Output the [X, Y] coordinate of the center of the cell containing the given text.  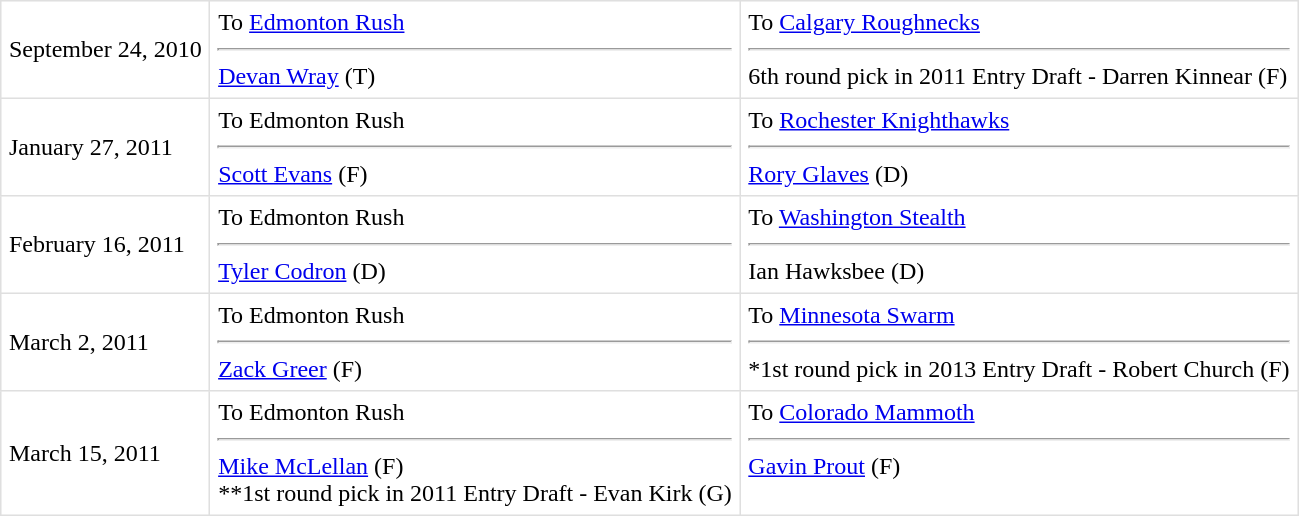
To Edmonton Rush Tyler Codron (D) [475, 245]
To Washington Stealth Ian Hawksbee (D) [1019, 245]
March 2, 2011 [106, 342]
To Edmonton Rush Mike McLellan (F) **1st round pick in 2011 Entry Draft - Evan Kirk (G) [475, 453]
January 27, 2011 [106, 147]
To Edmonton Rush Scott Evans (F) [475, 147]
To Edmonton Rush Devan Wray (T) [475, 50]
To Colorado Mammoth Gavin Prout (F) [1019, 453]
To Rochester Knighthawks Rory Glaves (D) [1019, 147]
September 24, 2010 [106, 50]
To Edmonton Rush Zack Greer (F) [475, 342]
March 15, 2011 [106, 453]
February 16, 2011 [106, 245]
To Minnesota Swarm *1st round pick in 2013 Entry Draft - Robert Church (F) [1019, 342]
To Calgary Roughnecks 6th round pick in 2011 Entry Draft - Darren Kinnear (F) [1019, 50]
